Extract the (x, y) coordinate from the center of the cell holding the provided text.  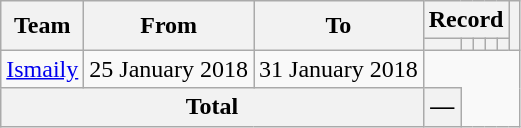
Record (466, 20)
From (169, 26)
— (442, 107)
To (339, 26)
Team (42, 26)
Total (212, 107)
25 January 2018 (169, 69)
Ismaily (42, 69)
31 January 2018 (339, 69)
